Find where the given text appears and provide that cell's center as [X, Y] coordinate. 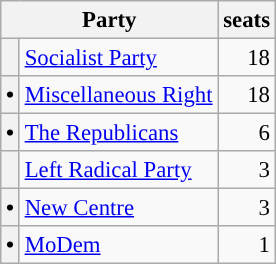
Socialist Party [118, 58]
New Centre [118, 208]
6 [246, 133]
seats [246, 20]
Miscellaneous Right [118, 95]
1 [246, 245]
The Republicans [118, 133]
Party [110, 20]
MoDem [118, 245]
Left Radical Party [118, 170]
